Identify which cell holds the provided text, then report its [X, Y] central coordinate. 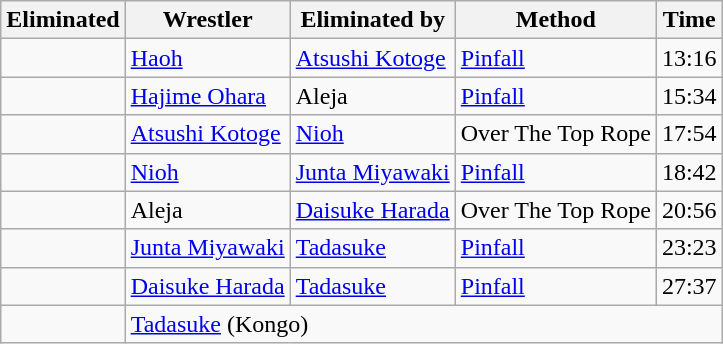
27:37 [689, 286]
17:54 [689, 134]
Tadasuke (Kongo) [424, 324]
15:34 [689, 96]
Wrestler [208, 20]
Eliminated [63, 20]
Time [689, 20]
23:23 [689, 248]
Haoh [208, 58]
20:56 [689, 210]
Eliminated by [372, 20]
13:16 [689, 58]
Hajime Ohara [208, 96]
18:42 [689, 172]
Method [556, 20]
